Find where the given text appears and provide that cell's center as [X, Y] coordinate. 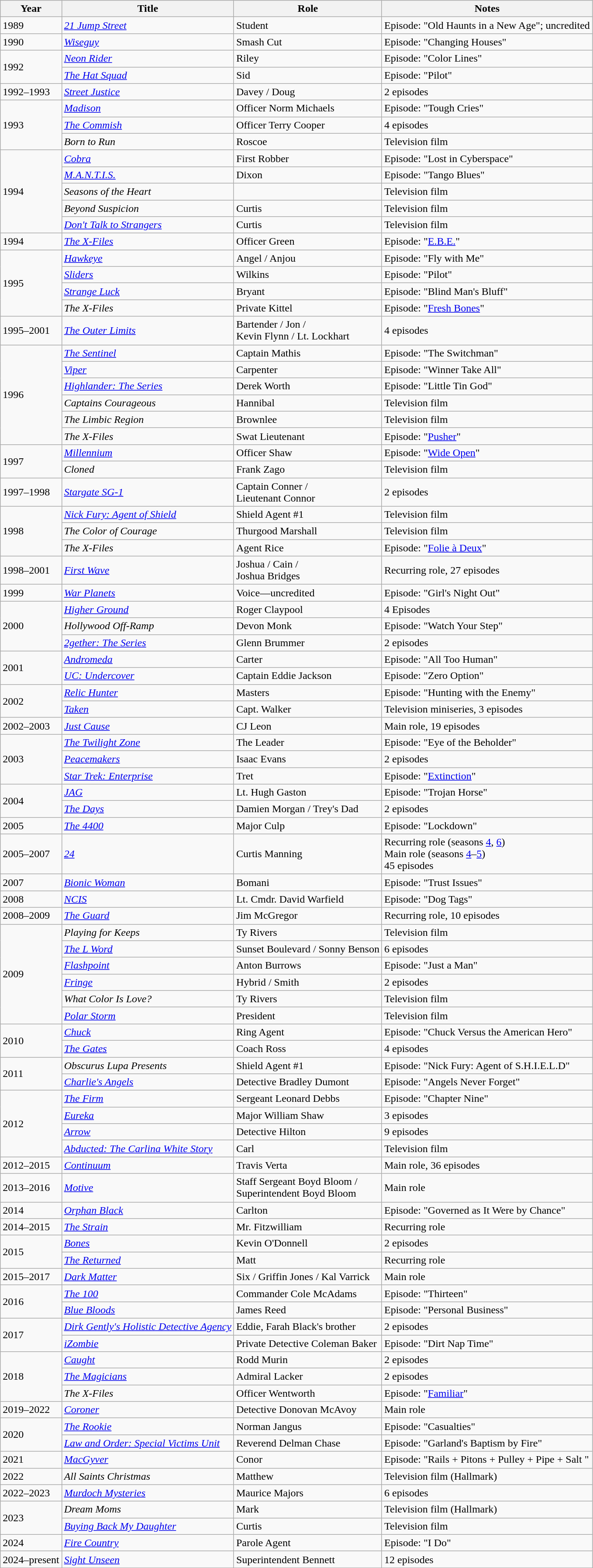
The Limbic Region [148, 419]
2003 [31, 759]
Carter [307, 659]
Private Detective Coleman Baker [307, 1343]
2018 [31, 1377]
Hannibal [307, 403]
Andromeda [148, 659]
Episode: "E.B.E." [487, 242]
Davey / Doug [307, 92]
Bones [148, 1243]
Episode: "Lost in Cyberspace" [487, 158]
Don't Talk to Strangers [148, 225]
All Saints Christmas [148, 1476]
Sergeant Leonard Debbs [307, 1099]
Hybrid / Smith [307, 982]
The Firm [148, 1099]
Episode: "Folie à Deux" [487, 548]
Dark Matter [148, 1277]
Continuum [148, 1165]
1998–2001 [31, 571]
2017 [31, 1335]
Major Culp [307, 826]
Star Trek: Enterprise [148, 775]
Student [307, 25]
Officer Terry Cooper [307, 125]
Coroner [148, 1410]
Riley [307, 59]
2022–2023 [31, 1493]
1995–2001 [31, 330]
2014 [31, 1210]
Sight Unseen [148, 1559]
Eddie, Farah Black's brother [307, 1326]
2015 [31, 1252]
Devon Monk [307, 626]
The Magicians [148, 1377]
Episode: "Nick Fury: Agent of S.H.I.E.L.D" [487, 1066]
M.A.N.T.I.S. [148, 175]
2013–2016 [31, 1187]
Detective Bradley Dumont [307, 1082]
Episode: "Pusher" [487, 436]
NCIS [148, 899]
2005–2007 [31, 854]
Highlander: The Series [148, 386]
2016 [31, 1301]
Television miniseries, 3 episodes [487, 709]
Norman Jangus [307, 1426]
Jim McGregor [307, 916]
1997–1998 [31, 492]
Episode: "Lockdown" [487, 826]
Roscoe [307, 142]
Wiseguy [148, 42]
Role [307, 9]
2002 [31, 701]
Tret [307, 775]
Episode: "Hunting with the Enemy" [487, 692]
1990 [31, 42]
2005 [31, 826]
Peacemakers [148, 759]
Street Justice [148, 92]
Episode: "All Too Human" [487, 659]
Episode: "Trojan Horse" [487, 793]
Damien Morgan / Trey's Dad [307, 809]
2004 [31, 801]
Bartender / Jon /Kevin Flynn / Lt. Lockhart [307, 330]
Buying Back My Daughter [148, 1526]
The Guard [148, 916]
2015–2017 [31, 1277]
Curtis Manning [307, 854]
James Reed [307, 1310]
Episode: "Just a Man" [487, 966]
Episode: "Wide Open" [487, 453]
Episode: "Dirt Nap Time" [487, 1343]
Episode: "Tough Cries" [487, 108]
The Leader [307, 742]
Staff Sergeant Boyd Bloom /Superintendent Boyd Bloom [307, 1187]
Episode: "Old Haunts in a New Age"; uncredited [487, 25]
Officer Shaw [307, 453]
Ring Agent [307, 1032]
Episode: "Familiar" [487, 1393]
Madison [148, 108]
2014–2015 [31, 1227]
Rodd Murin [307, 1360]
2020 [31, 1435]
2019–2022 [31, 1410]
Derek Worth [307, 386]
Capt. Walker [307, 709]
The Outer Limits [148, 330]
2024 [31, 1543]
Maurice Majors [307, 1493]
Polar Storm [148, 1015]
The L Word [148, 949]
2002–2003 [31, 726]
Orphan Black [148, 1210]
Thurgood Marshall [307, 531]
Main role, 19 episodes [487, 726]
2008 [31, 899]
Episode: "Fly with Me" [487, 258]
The Rookie [148, 1426]
The Sentinel [148, 353]
Eureka [148, 1115]
1992–1993 [31, 92]
9 episodes [487, 1132]
Mr. Fitzwilliam [307, 1227]
Fire Country [148, 1543]
Beyond Suspicion [148, 208]
Episode: "I Do" [487, 1543]
Kevin O'Donnell [307, 1243]
Episode: "Chuck Versus the American Hero" [487, 1032]
Private Kittel [307, 308]
Glenn Brummer [307, 643]
Blue Bloods [148, 1310]
Lt. Hugh Gaston [307, 793]
Chuck [148, 1032]
12 episodes [487, 1559]
Stargate SG-1 [148, 492]
Title [148, 9]
2011 [31, 1074]
Carlton [307, 1210]
CJ Leon [307, 726]
1999 [31, 593]
Detective Hilton [307, 1132]
Main role, 36 episodes [487, 1165]
Reverend Delman Chase [307, 1443]
Coach Ross [307, 1049]
Bionic Woman [148, 883]
Seasons of the Heart [148, 191]
The Commish [148, 125]
Carl [307, 1149]
2gether: The Series [148, 643]
1998 [31, 531]
Episode: "Rails + Pitons + Pulley + Pipe + Salt " [487, 1460]
Captains Courageous [148, 403]
21 Jump Street [148, 25]
Viper [148, 370]
2012 [31, 1124]
The Color of Courage [148, 531]
Murdoch Mysteries [148, 1493]
MacGyver [148, 1460]
Episode: "The Switchman" [487, 353]
Obscurus Lupa Presents [148, 1066]
Episode: "Casualties" [487, 1426]
Captain Mathis [307, 353]
Angel / Anjou [307, 258]
3 episodes [487, 1115]
Episode: "Thirteen" [487, 1293]
2001 [31, 668]
Strange Luck [148, 291]
Masters [307, 692]
First Wave [148, 571]
1989 [31, 25]
Neon Rider [148, 59]
Episode: "Garland's Baptism by Fire" [487, 1443]
Major William Shaw [307, 1115]
Cloned [148, 469]
Notes [487, 9]
Hollywood Off-Ramp [148, 626]
1996 [31, 395]
Isaac Evans [307, 759]
2007 [31, 883]
Officer Norm Michaels [307, 108]
Parole Agent [307, 1543]
The Gates [148, 1049]
Episode: "Zero Option" [487, 676]
Episode: "Fresh Bones" [487, 308]
Cobra [148, 158]
Arrow [148, 1132]
Law and Order: Special Victims Unit [148, 1443]
Fringe [148, 982]
Sid [307, 75]
Episode: "Angels Never Forget" [487, 1082]
2021 [31, 1460]
24 [148, 854]
Recurring role, 10 episodes [487, 916]
Six / Griffin Jones / Kal Varrick [307, 1277]
Dixon [307, 175]
Charlie's Angels [148, 1082]
1995 [31, 283]
Sliders [148, 275]
Frank Zago [307, 469]
Just Cause [148, 726]
Sunset Boulevard / Sonny Benson [307, 949]
The Days [148, 809]
What Color Is Love? [148, 999]
Superintendent Bennett [307, 1559]
Swat Lieutenant [307, 436]
Roger Claypool [307, 609]
First Robber [307, 158]
2008–2009 [31, 916]
Episode: "Winner Take All" [487, 370]
Bryant [307, 291]
Taken [148, 709]
Abducted: The Carlina White Story [148, 1149]
1997 [31, 461]
Dream Moms [148, 1509]
2023 [31, 1518]
Episode: "Personal Business" [487, 1310]
Recurring role, 27 episodes [487, 571]
Episode: "Eye of the Beholder" [487, 742]
Brownlee [307, 419]
Recurring role (seasons 4, 6)Main role (seasons 4–5)45 episodes [487, 854]
1993 [31, 125]
Smash Cut [307, 42]
Episode: "Governed as It Were by Chance" [487, 1210]
Commander Cole McAdams [307, 1293]
Matt [307, 1260]
Flashpoint [148, 966]
Travis Verta [307, 1165]
Playing for Keeps [148, 932]
President [307, 1015]
Caught [148, 1360]
The Twilight Zone [148, 742]
1992 [31, 67]
Agent Rice [307, 548]
Episode: "Girl's Night Out" [487, 593]
Episode: "Color Lines" [487, 59]
UC: Undercover [148, 676]
Captain Conner /Lieutenant Connor [307, 492]
Episode: "Watch Your Step" [487, 626]
The Returned [148, 1260]
Officer Wentworth [307, 1393]
Mark [307, 1509]
Officer Green [307, 242]
The 100 [148, 1293]
2022 [31, 1476]
Voice—uncredited [307, 593]
Episode: "Chapter Nine" [487, 1099]
Dirk Gently's Holistic Detective Agency [148, 1326]
The 4400 [148, 826]
Higher Ground [148, 609]
Motive [148, 1187]
Millennium [148, 453]
Episode: "Tango Blues" [487, 175]
Episode: "Trust Issues" [487, 883]
Matthew [307, 1476]
Nick Fury: Agent of Shield [148, 515]
Year [31, 9]
2000 [31, 626]
Episode: "Little Tin God" [487, 386]
Wilkins [307, 275]
4 Episodes [487, 609]
Episode: "Extinction" [487, 775]
Episode: "Dog Tags" [487, 899]
2010 [31, 1040]
Episode: "Blind Man's Bluff" [487, 291]
Born to Run [148, 142]
Detective Donovan McAvoy [307, 1410]
Relic Hunter [148, 692]
The Strain [148, 1227]
Admiral Lacker [307, 1377]
The Hat Squad [148, 75]
Lt. Cmdr. David Warfield [307, 899]
iZombie [148, 1343]
JAG [148, 793]
2012–2015 [31, 1165]
Anton Burrows [307, 966]
Joshua / Cain /Joshua Bridges [307, 571]
Carpenter [307, 370]
2024–present [31, 1559]
Episode: "Changing Houses" [487, 42]
Hawkeye [148, 258]
2009 [31, 974]
Captain Eddie Jackson [307, 676]
Conor [307, 1460]
Bomani [307, 883]
War Planets [148, 593]
